Return (X, Y) of the center of cell containing provided text 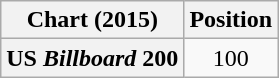
Chart (2015) (92, 20)
Position (231, 20)
US Billboard 200 (92, 58)
100 (231, 58)
